Search for the cell housing the specified text and yield its (x, y) center coordinate. 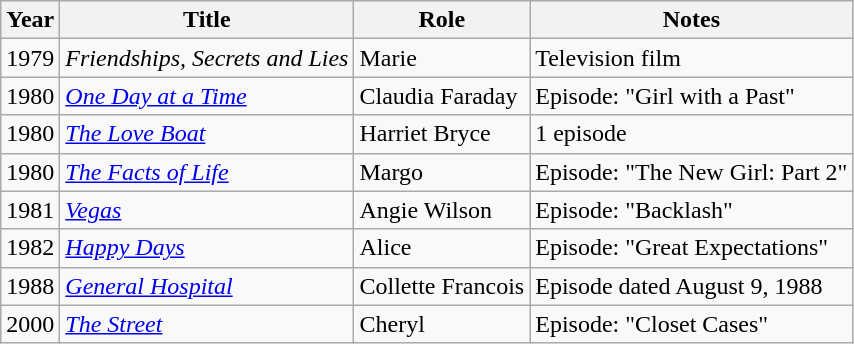
Notes (692, 20)
General Hospital (207, 286)
Friendships, Secrets and Lies (207, 58)
Episode: "The New Girl: Part 2" (692, 172)
Cheryl (442, 324)
Episode: "Great Expectations" (692, 248)
Marie (442, 58)
Role (442, 20)
Episode: "Girl with a Past" (692, 96)
1 episode (692, 134)
Harriet Bryce (442, 134)
The Love Boat (207, 134)
Episode: "Closet Cases" (692, 324)
One Day at a Time (207, 96)
The Street (207, 324)
The Facts of Life (207, 172)
Episode: "Backlash" (692, 210)
Margo (442, 172)
Angie Wilson (442, 210)
Alice (442, 248)
1988 (30, 286)
Episode dated August 9, 1988 (692, 286)
2000 (30, 324)
Vegas (207, 210)
1982 (30, 248)
Claudia Faraday (442, 96)
Television film (692, 58)
1981 (30, 210)
Title (207, 20)
Happy Days (207, 248)
Collette Francois (442, 286)
1979 (30, 58)
Year (30, 20)
